From the cell containing the given text, extract its center point as [x, y] coordinate. 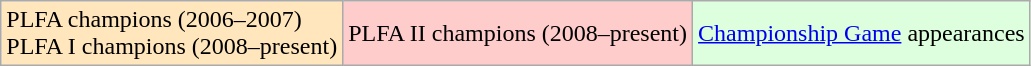
PLFA champions (2006–2007) PLFA I champions (2008–present) [172, 34]
PLFA II champions (2008–present) [518, 34]
Championship Game appearances [862, 34]
